Search for the cell housing the specified text and yield its [x, y] center coordinate. 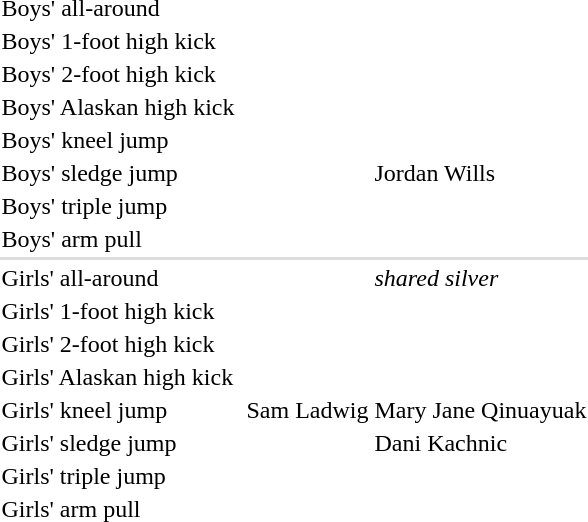
Boys' Alaskan high kick [118, 107]
Sam Ladwig [308, 410]
shared silver [480, 278]
Boys' 1-foot high kick [118, 41]
Mary Jane Qinuayuak [480, 410]
Girls' triple jump [118, 476]
Girls' sledge jump [118, 443]
Jordan Wills [480, 173]
Boys' kneel jump [118, 140]
Dani Kachnic [480, 443]
Girls' 1-foot high kick [118, 311]
Girls' Alaskan high kick [118, 377]
Boys' 2-foot high kick [118, 74]
Boys' arm pull [118, 239]
Boys' triple jump [118, 206]
Boys' sledge jump [118, 173]
Girls' kneel jump [118, 410]
Girls' 2-foot high kick [118, 344]
Girls' all-around [118, 278]
